Return (x, y) of the center of cell containing provided text 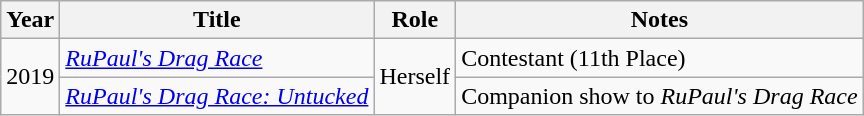
Contestant (11th Place) (660, 58)
RuPaul's Drag Race: Untucked (217, 96)
RuPaul's Drag Race (217, 58)
Role (415, 20)
2019 (30, 77)
Year (30, 20)
Herself (415, 77)
Companion show to RuPaul's Drag Race (660, 96)
Notes (660, 20)
Title (217, 20)
